Pinpoint the cell where the given text exists, returning its (x, y) midpoint coordinate. 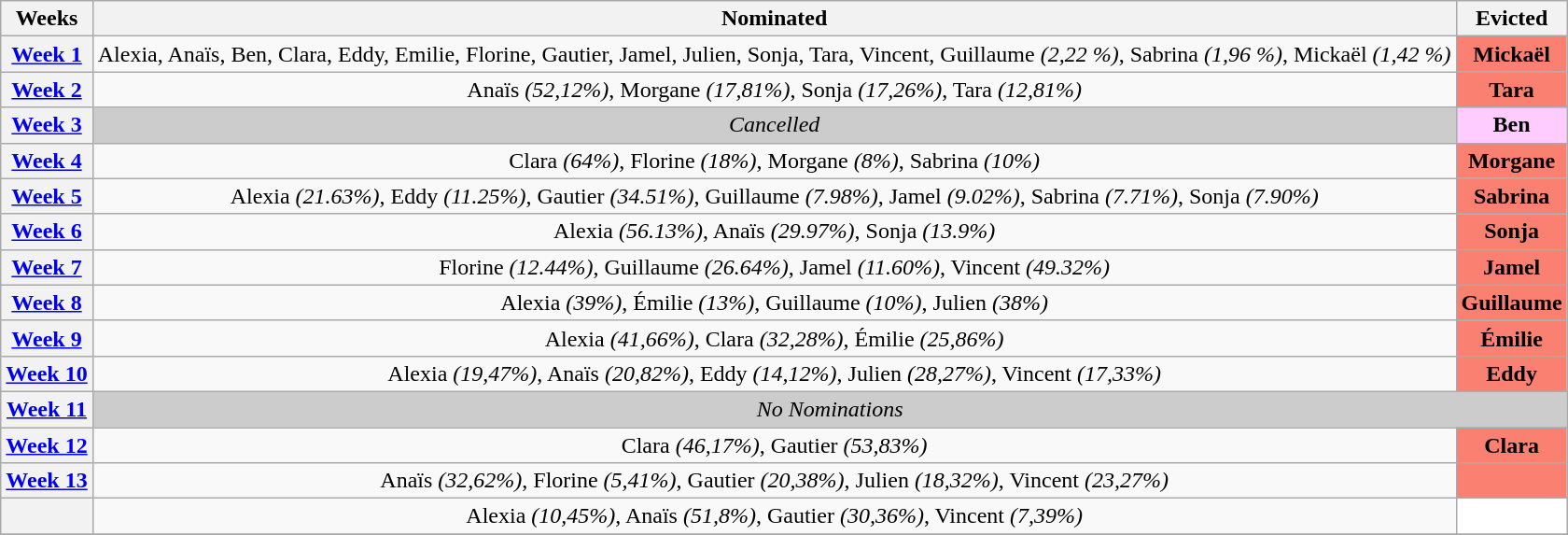
Morgane (1512, 161)
Week 3 (47, 125)
Sabrina (1512, 196)
Guillaume (1512, 303)
Clara (46,17%), Gautier (53,83%) (775, 445)
Sonja (1512, 232)
Week 9 (47, 338)
Alexia (41,66%), Clara (32,28%), Émilie (25,86%) (775, 338)
Anaïs (32,62%), Florine (5,41%), Gautier (20,38%), Julien (18,32%), Vincent (23,27%) (775, 481)
Clara (64%), Florine (18%), Morgane (8%), Sabrina (10%) (775, 161)
Week 1 (47, 54)
Cancelled (775, 125)
Week 4 (47, 161)
Clara (1512, 445)
Alexia (21.63%), Eddy (11.25%), Gautier (34.51%), Guillaume (7.98%), Jamel (9.02%), Sabrina (7.71%), Sonja (7.90%) (775, 196)
Tara (1512, 90)
Week 7 (47, 267)
Week 5 (47, 196)
No Nominations (830, 409)
Week 10 (47, 373)
Week 13 (47, 481)
Alexia (10,45%), Anaïs (51,8%), Gautier (30,36%), Vincent (7,39%) (775, 516)
Ben (1512, 125)
Jamel (1512, 267)
Nominated (775, 19)
Alexia (56.13%), Anaïs (29.97%), Sonja (13.9%) (775, 232)
Week 11 (47, 409)
Émilie (1512, 338)
Alexia (39%), Émilie (13%), Guillaume (10%), Julien (38%) (775, 303)
Week 8 (47, 303)
Eddy (1512, 373)
Week 2 (47, 90)
Florine (12.44%), Guillaume (26.64%), Jamel (11.60%), Vincent (49.32%) (775, 267)
Mickaël (1512, 54)
Weeks (47, 19)
Anaïs (52,12%), Morgane (17,81%), Sonja (17,26%), Tara (12,81%) (775, 90)
Week 12 (47, 445)
Week 6 (47, 232)
Evicted (1512, 19)
Alexia (19,47%), Anaïs (20,82%), Eddy (14,12%), Julien (28,27%), Vincent (17,33%) (775, 373)
